Return the (X, Y) coordinate for the center point of the cell that contains the specified text.  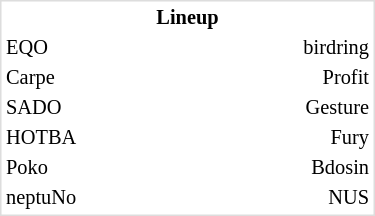
neptuNo (64, 198)
NUS (310, 198)
Gesture (310, 108)
EQO (64, 48)
SADO (64, 108)
Profit (310, 78)
Carpe (64, 78)
Fury (310, 138)
HOTBA (64, 138)
birdring (310, 48)
Lineup (188, 18)
Poko (64, 168)
Bdosin (310, 168)
